Locate the cell with the specified text and output its [x, y] center coordinate. 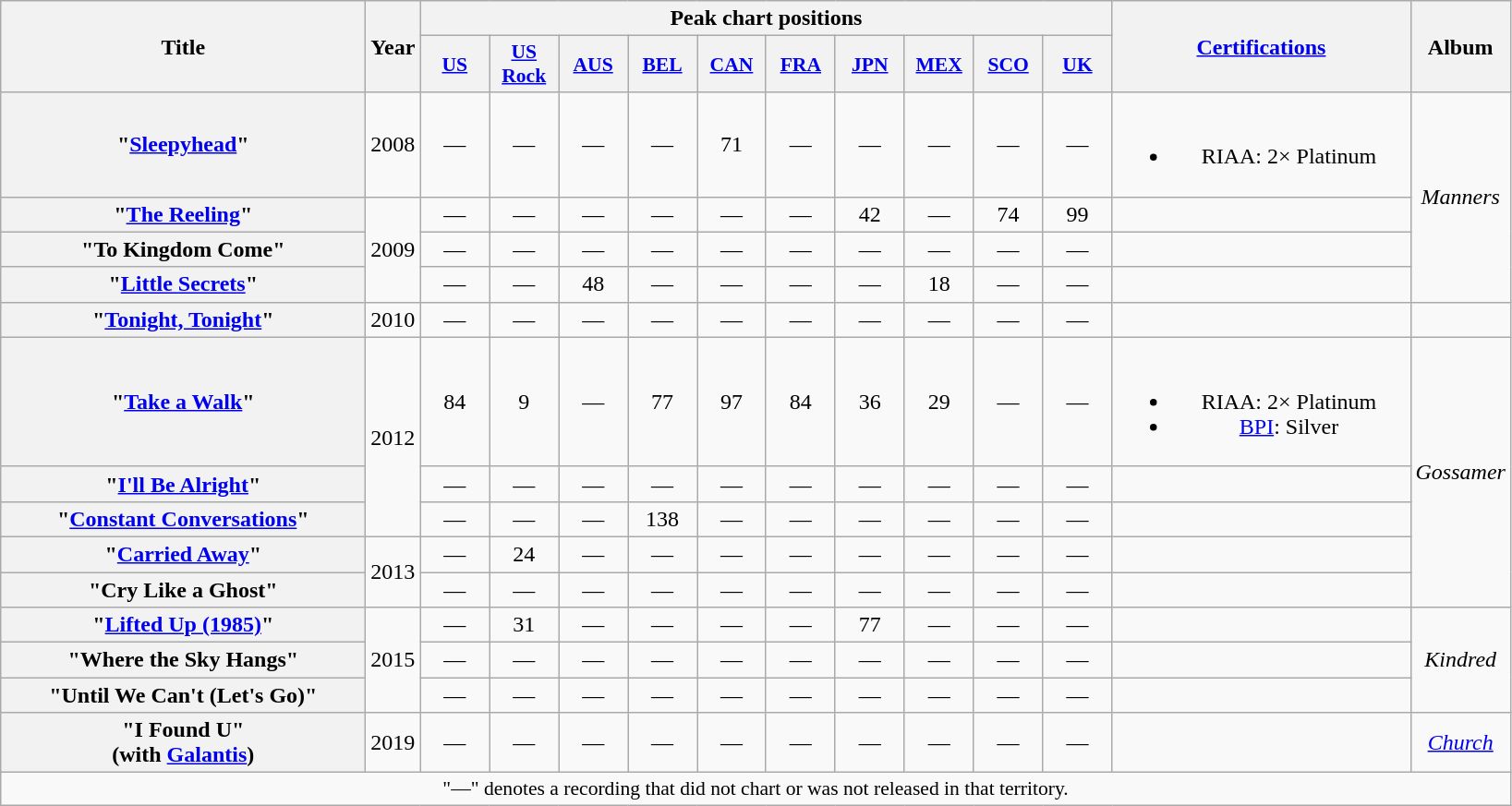
"Constant Conversations" [183, 519]
2010 [393, 319]
"I'll Be Alright" [183, 484]
99 [1077, 214]
"Cry Like a Ghost" [183, 590]
"Until We Can't (Let's Go)" [183, 695]
36 [870, 402]
USRock [525, 65]
9 [525, 402]
Album [1460, 46]
2009 [393, 249]
"Tonight, Tonight" [183, 319]
"Sleepyhead" [183, 144]
2015 [393, 660]
"Little Secrets" [183, 284]
2013 [393, 571]
24 [525, 554]
"Where the Sky Hangs" [183, 660]
Certifications [1262, 46]
Kindred [1460, 660]
138 [663, 519]
US [454, 65]
Gossamer [1460, 472]
SCO [1009, 65]
48 [593, 284]
42 [870, 214]
"Lifted Up (1985)" [183, 625]
2012 [393, 437]
"The Reeling" [183, 214]
UK [1077, 65]
Year [393, 46]
FRA [800, 65]
"To Kingdom Come" [183, 249]
74 [1009, 214]
71 [732, 144]
31 [525, 625]
"I Found U" (with Galantis) [183, 742]
Title [183, 46]
"—" denotes a recording that did not chart or was not released in that territory. [756, 789]
29 [938, 402]
JPN [870, 65]
Peak chart positions [767, 18]
MEX [938, 65]
2019 [393, 742]
AUS [593, 65]
97 [732, 402]
RIAA: 2× Platinum [1262, 144]
Manners [1460, 198]
"Take a Walk" [183, 402]
2008 [393, 144]
Church [1460, 742]
BEL [663, 65]
RIAA: 2× PlatinumBPI: Silver [1262, 402]
"Carried Away" [183, 554]
18 [938, 284]
CAN [732, 65]
